Identify which cell holds the provided text, then report its (X, Y) central coordinate. 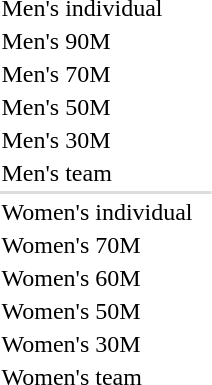
Women's 70M (97, 245)
Men's 30M (97, 140)
Men's 50M (97, 107)
Women's 60M (97, 278)
Men's 90M (97, 41)
Women's 30M (97, 344)
Women's 50M (97, 311)
Men's 70M (97, 74)
Women's individual (97, 212)
Men's team (97, 173)
